Search for the cell housing the specified text and yield its [X, Y] center coordinate. 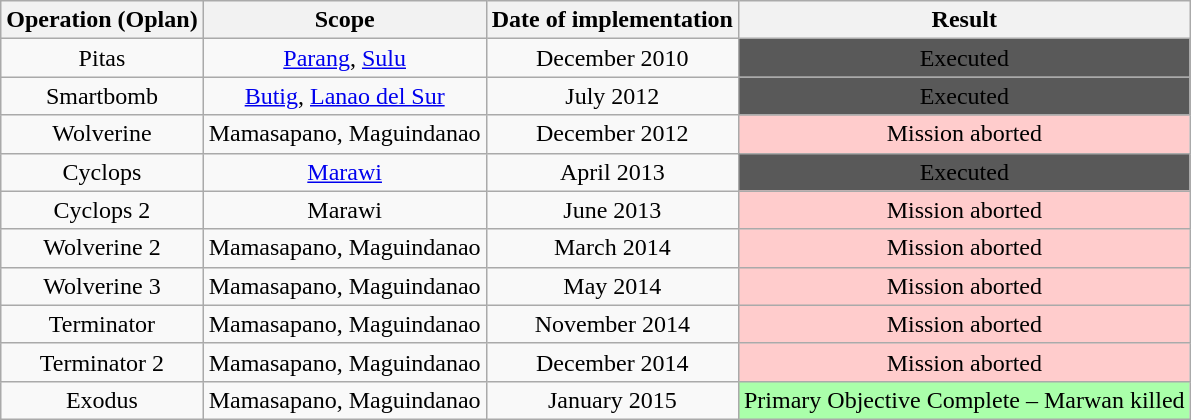
Cyclops 2 [102, 210]
Date of implementation [612, 20]
Wolverine 3 [102, 286]
Result [964, 20]
Smartbomb [102, 96]
December 2010 [612, 58]
Terminator [102, 324]
November 2014 [612, 324]
May 2014 [612, 286]
December 2014 [612, 362]
Exodus [102, 400]
December 2012 [612, 134]
June 2013 [612, 210]
July 2012 [612, 96]
Terminator 2 [102, 362]
Scope [344, 20]
Pitas [102, 58]
March 2014 [612, 248]
Butig, Lanao del Sur [344, 96]
Primary Objective Complete – Marwan killed [964, 400]
January 2015 [612, 400]
Parang, Sulu [344, 58]
Wolverine [102, 134]
Wolverine 2 [102, 248]
April 2013 [612, 172]
Operation (Oplan) [102, 20]
Cyclops [102, 172]
